From the cell containing the given text, extract its center point as [X, Y] coordinate. 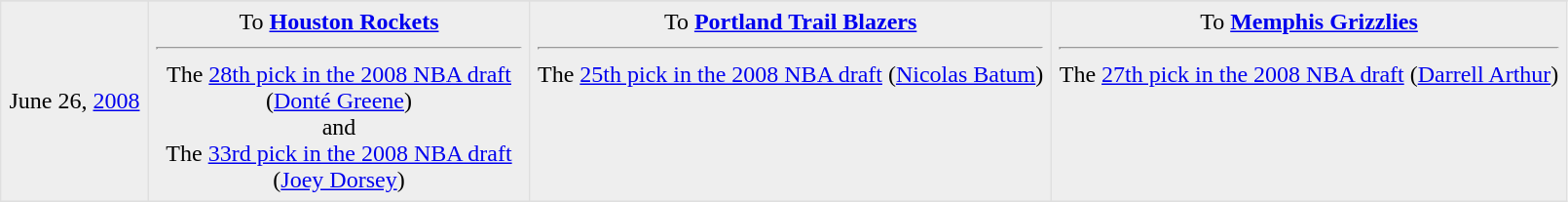
To Houston Rockets The 28th pick in the 2008 NBA draft (Donté Greene) and The 33rd pick in the 2008 NBA draft (Joey Dorsey) [339, 101]
To Portland Trail Blazers The 25th pick in the 2008 NBA draft (Nicolas Batum) [791, 101]
June 26, 2008 [75, 101]
To Memphis Grizzlies The 27th pick in the 2008 NBA draft (Darrell Arthur) [1309, 101]
